From the cell containing the given text, extract its center point as [x, y] coordinate. 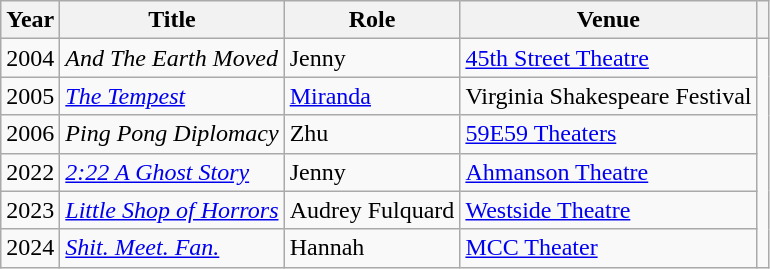
59E59 Theaters [608, 134]
2022 [30, 172]
Zhu [372, 134]
2:22 A Ghost Story [172, 172]
Miranda [372, 96]
Venue [608, 20]
Year [30, 20]
Hannah [372, 248]
MCC Theater [608, 248]
45th Street Theatre [608, 58]
2006 [30, 134]
And The Earth Moved [172, 58]
The Tempest [172, 96]
Title [172, 20]
2024 [30, 248]
2023 [30, 210]
Audrey Fulquard [372, 210]
Ping Pong Diplomacy [172, 134]
Role [372, 20]
Ahmanson Theatre [608, 172]
Shit. Meet. Fan. [172, 248]
2004 [30, 58]
Virginia Shakespeare Festival [608, 96]
Westside Theatre [608, 210]
2005 [30, 96]
Little Shop of Horrors [172, 210]
